Pinpoint the cell where the given text exists, returning its (X, Y) midpoint coordinate. 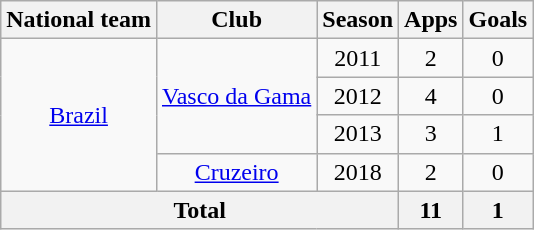
Club (236, 20)
Season (358, 20)
Cruzeiro (236, 172)
Brazil (79, 115)
2011 (358, 58)
3 (431, 134)
Total (200, 210)
2013 (358, 134)
4 (431, 96)
11 (431, 210)
Goals (498, 20)
Vasco da Gama (236, 96)
2018 (358, 172)
Apps (431, 20)
2012 (358, 96)
National team (79, 20)
